Identify which cell holds the provided text, then report its [X, Y] central coordinate. 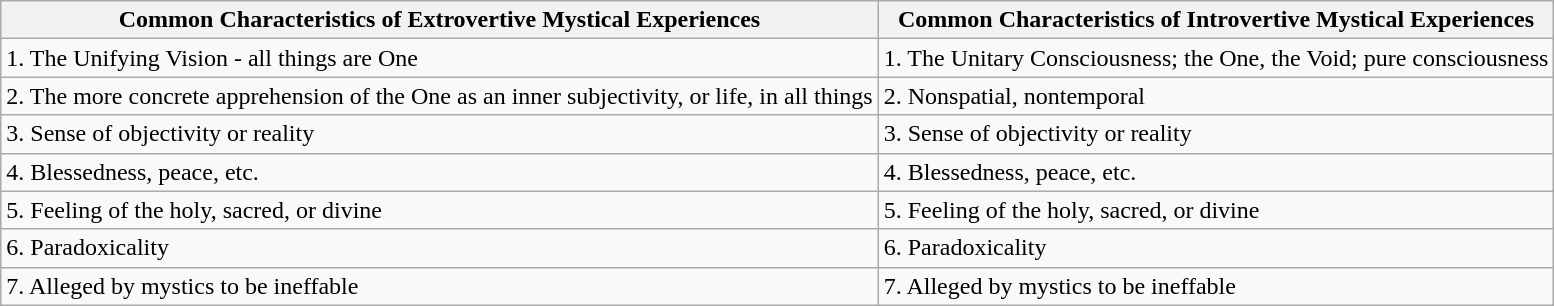
1. The Unitary Consciousness; the One, the Void; pure consciousness [1216, 58]
2. The more concrete apprehension of the One as an inner subjectivity, or life, in all things [440, 96]
2. Nonspatial, nontemporal [1216, 96]
1. The Unifying Vision - all things are One [440, 58]
Common Characteristics of Introvertive Mystical Experiences [1216, 20]
Common Characteristics of Extrovertive Mystical Experiences [440, 20]
